Scan for the cell matching the given text and deliver its (x, y) coordinate at center. 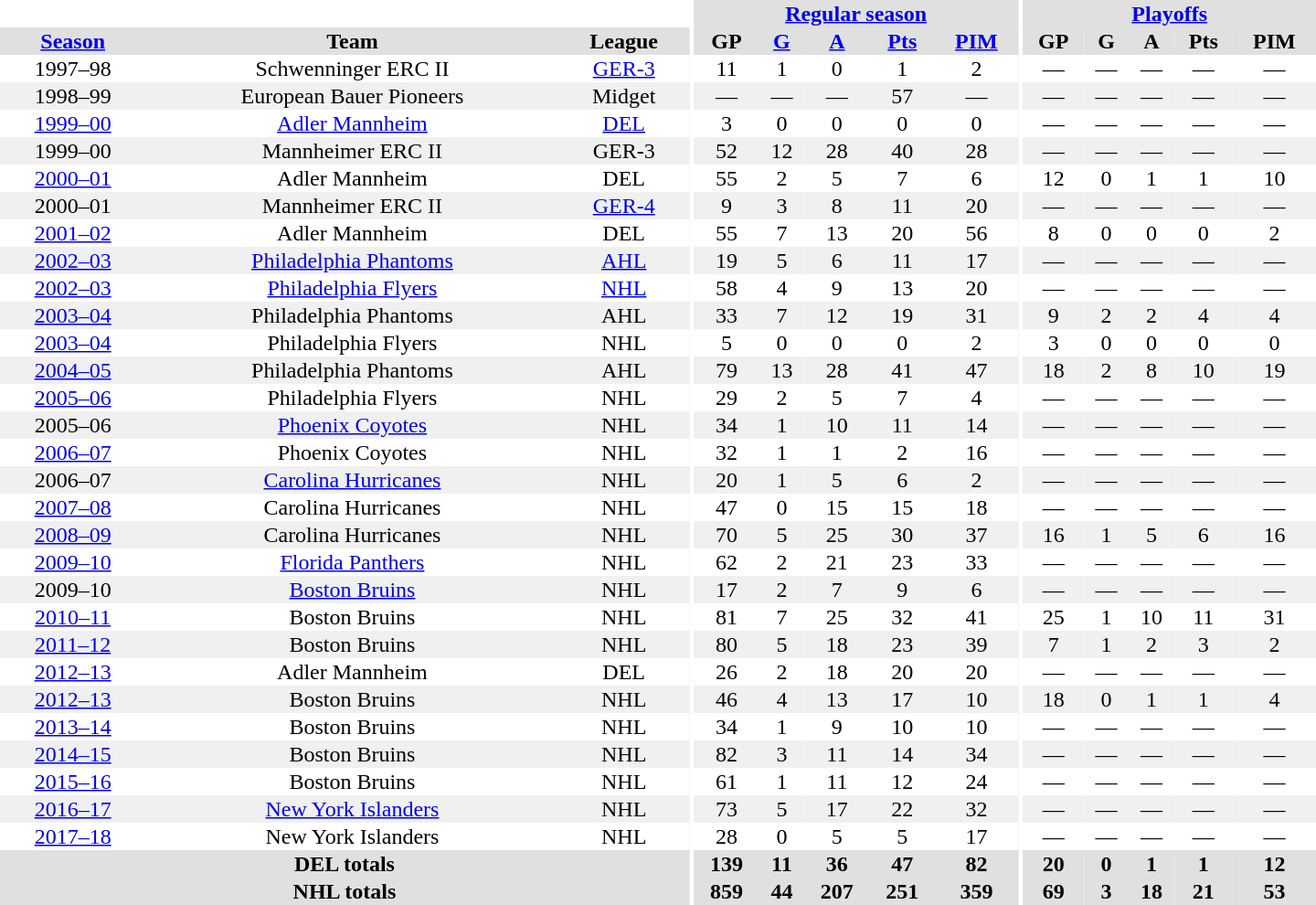
League (624, 41)
2001–02 (73, 233)
2004–05 (73, 370)
73 (726, 809)
2010–11 (73, 617)
Regular season (855, 14)
57 (903, 96)
Season (73, 41)
24 (976, 782)
DEL totals (345, 864)
69 (1053, 891)
2016–17 (73, 809)
37 (976, 535)
79 (726, 370)
Team (352, 41)
Schwenninger ERC II (352, 69)
2007–08 (73, 507)
81 (726, 617)
22 (903, 809)
80 (726, 644)
1997–98 (73, 69)
Florida Panthers (352, 562)
2017–18 (73, 836)
39 (976, 644)
58 (726, 288)
1998–99 (73, 96)
139 (726, 864)
30 (903, 535)
52 (726, 151)
2013–14 (73, 727)
56 (976, 233)
GER-4 (624, 206)
NHL totals (345, 891)
2008–09 (73, 535)
Midget (624, 96)
61 (726, 782)
251 (903, 891)
26 (726, 672)
207 (837, 891)
44 (782, 891)
70 (726, 535)
2015–16 (73, 782)
62 (726, 562)
European Bauer Pioneers (352, 96)
40 (903, 151)
2011–12 (73, 644)
2014–15 (73, 754)
Playoffs (1170, 14)
29 (726, 398)
46 (726, 699)
36 (837, 864)
359 (976, 891)
859 (726, 891)
53 (1274, 891)
